Provide the [X, Y] coordinate of the cell's center where the given text is located.  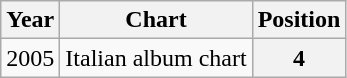
Italian album chart [156, 58]
4 [299, 58]
Chart [156, 20]
2005 [30, 58]
Year [30, 20]
Position [299, 20]
